Identify which cell holds the provided text, then report its [x, y] central coordinate. 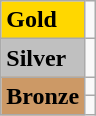
Bronze [43, 96]
Silver [43, 58]
Gold [43, 20]
